Detect which cell encompasses the target text, then output its (X, Y) center coordinate. 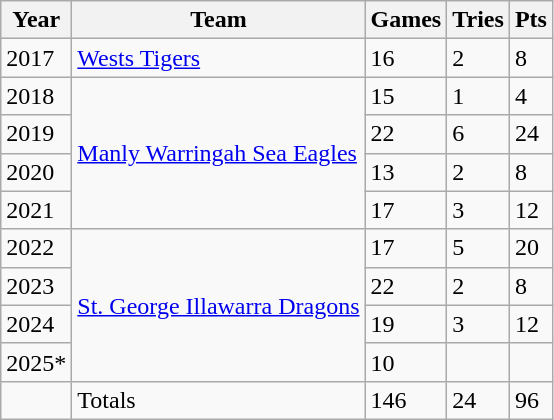
Team (218, 20)
1 (478, 96)
2022 (36, 248)
13 (406, 172)
10 (406, 362)
2025* (36, 362)
2024 (36, 324)
96 (530, 400)
2020 (36, 172)
20 (530, 248)
4 (530, 96)
Year (36, 20)
16 (406, 58)
Totals (218, 400)
2023 (36, 286)
Manly Warringah Sea Eagles (218, 153)
2019 (36, 134)
19 (406, 324)
2017 (36, 58)
Games (406, 20)
146 (406, 400)
Wests Tigers (218, 58)
6 (478, 134)
St. George Illawarra Dragons (218, 305)
2021 (36, 210)
15 (406, 96)
2018 (36, 96)
5 (478, 248)
Pts (530, 20)
Tries (478, 20)
